Determine the (X, Y) coordinate at the center of the cell enclosing the given text.  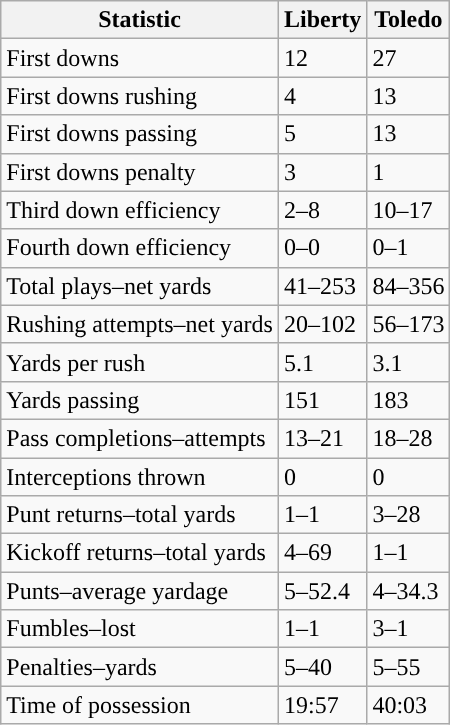
Fumbles–lost (140, 629)
Liberty (322, 20)
3–1 (408, 629)
2–8 (322, 210)
41–253 (322, 286)
3 (322, 172)
183 (408, 400)
0–1 (408, 248)
First downs passing (140, 134)
Punts–average yardage (140, 591)
Rushing attempts–net yards (140, 324)
3.1 (408, 362)
18–28 (408, 438)
4–69 (322, 553)
4–34.3 (408, 591)
First downs rushing (140, 96)
40:03 (408, 705)
12 (322, 58)
5–40 (322, 667)
27 (408, 58)
Third down efficiency (140, 210)
Statistic (140, 20)
3–28 (408, 515)
5.1 (322, 362)
Interceptions thrown (140, 477)
First downs (140, 58)
Toledo (408, 20)
1 (408, 172)
0–0 (322, 248)
13–21 (322, 438)
20–102 (322, 324)
Punt returns–total yards (140, 515)
Yards per rush (140, 362)
Total plays–net yards (140, 286)
5 (322, 134)
Pass completions–attempts (140, 438)
Penalties–yards (140, 667)
Kickoff returns–total yards (140, 553)
5–52.4 (322, 591)
84–356 (408, 286)
5–55 (408, 667)
19:57 (322, 705)
10–17 (408, 210)
56–173 (408, 324)
Yards passing (140, 400)
4 (322, 96)
First downs penalty (140, 172)
151 (322, 400)
Time of possession (140, 705)
Fourth down efficiency (140, 248)
